Return (x, y) of the center of cell containing provided text 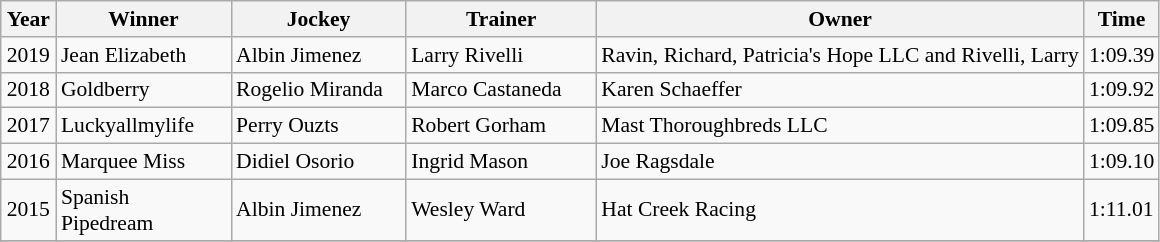
1:11.01 (1122, 210)
1:09.39 (1122, 55)
Winner (144, 19)
Joe Ragsdale (840, 162)
Hat Creek Racing (840, 210)
Robert Gorham (501, 126)
Jockey (318, 19)
2015 (28, 210)
Marco Castaneda (501, 90)
Larry Rivelli (501, 55)
Mast Thoroughbreds LLC (840, 126)
Marquee Miss (144, 162)
1:09.85 (1122, 126)
Time (1122, 19)
Rogelio Miranda (318, 90)
Owner (840, 19)
Ingrid Mason (501, 162)
2019 (28, 55)
Luckyallmylife (144, 126)
2018 (28, 90)
Ravin, Richard, Patricia's Hope LLC and Rivelli, Larry (840, 55)
Trainer (501, 19)
2017 (28, 126)
1:09.10 (1122, 162)
Perry Ouzts (318, 126)
Spanish Pipedream (144, 210)
1:09.92 (1122, 90)
2016 (28, 162)
Karen Schaeffer (840, 90)
Year (28, 19)
Goldberry (144, 90)
Jean Elizabeth (144, 55)
Wesley Ward (501, 210)
Didiel Osorio (318, 162)
